Search for the cell housing the specified text and yield its [X, Y] center coordinate. 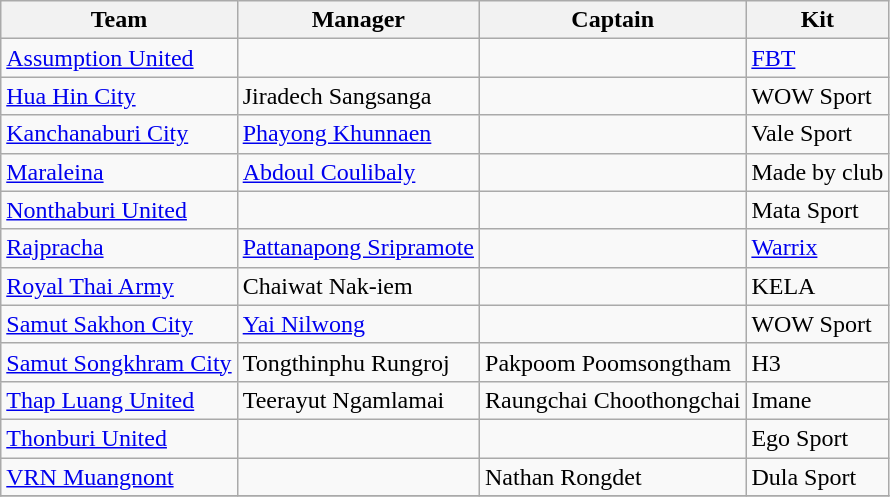
Kit [818, 20]
Team [119, 20]
Assumption United [119, 58]
H3 [818, 362]
Ego Sport [818, 438]
Warrix [818, 248]
Samut Songkhram City [119, 362]
Samut Sakhon City [119, 324]
Manager [358, 20]
Tongthinphu Rungroj [358, 362]
KELA [818, 286]
Pakpoom Poomsongtham [613, 362]
Hua Hin City [119, 96]
Made by club [818, 172]
Pattanapong Sripramote [358, 248]
Captain [613, 20]
Royal Thai Army [119, 286]
Imane [818, 400]
Raungchai Choothongchai [613, 400]
Thap Luang United [119, 400]
Phayong Khunnaen [358, 134]
Teerayut Ngamlamai [358, 400]
Chaiwat Nak-iem [358, 286]
Nonthaburi United [119, 210]
Maraleina [119, 172]
Jiradech Sangsanga [358, 96]
Rajpracha [119, 248]
Yai Nilwong [358, 324]
Kanchanaburi City [119, 134]
VRN Muangnont [119, 477]
FBT [818, 58]
Vale Sport [818, 134]
Dula Sport [818, 477]
Nathan Rongdet [613, 477]
Abdoul Coulibaly [358, 172]
Mata Sport [818, 210]
Thonburi United [119, 438]
